Determine the (X, Y) coordinate at the center of the cell enclosing the given text.  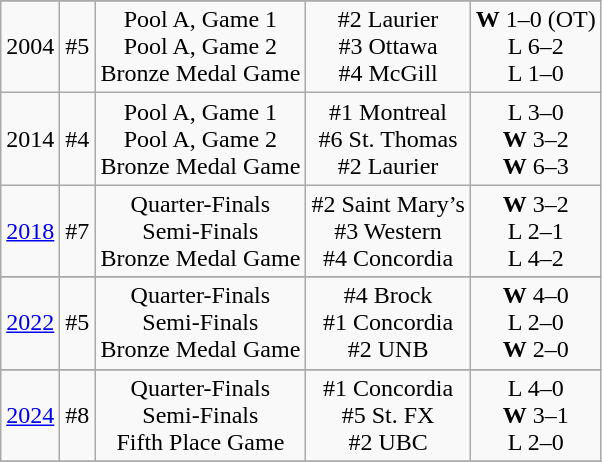
2014 (30, 139)
#8 (78, 415)
W 3–2L 2–1L 4–2 (536, 231)
Quarter-FinalsSemi-FinalsFifth Place Game (200, 415)
2022 (30, 323)
2024 (30, 415)
2004 (30, 47)
#4 (78, 139)
#2 Saint Mary’s#3 Western#4 Concordia (388, 231)
#1 Concordia#5 St. FX#2 UBC (388, 415)
L 3–0W 3–2W 6–3 (536, 139)
#4 Brock#1 Concordia#2 UNB (388, 323)
2018 (30, 231)
#1 Montreal#6 St. Thomas#2 Laurier (388, 139)
W 1–0 (OT)L 6–2L 1–0 (536, 47)
#2 Laurier#3 Ottawa#4 McGill (388, 47)
#7 (78, 231)
L 4–0W 3–1L 2–0 (536, 415)
W 4–0L 2–0W 2–0 (536, 323)
